Determine the [X, Y] coordinate at the center of the cell enclosing the given text.  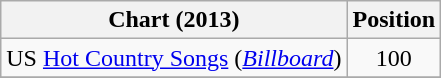
US Hot Country Songs (Billboard) [174, 58]
Chart (2013) [174, 20]
Position [394, 20]
100 [394, 58]
